For the text-containing cell, return its midpoint in (x, y) coordinate format. 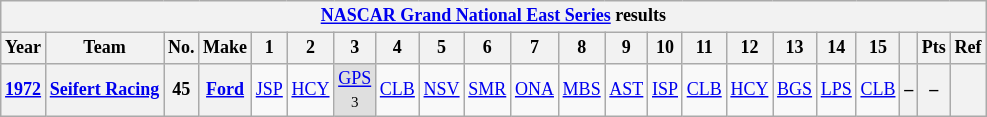
8 (582, 48)
ONA (535, 90)
ISP (666, 90)
Pts (934, 48)
4 (398, 48)
Seifert Racing (104, 90)
10 (666, 48)
11 (704, 48)
Team (104, 48)
GPS 3 (355, 90)
7 (535, 48)
NASCAR Grand National East Series results (494, 16)
9 (626, 48)
12 (750, 48)
AST (626, 90)
1972 (24, 90)
Ford (226, 90)
13 (795, 48)
3 (355, 48)
5 (442, 48)
1 (269, 48)
Make (226, 48)
LPS (836, 90)
JSP (269, 90)
15 (878, 48)
BGS (795, 90)
Ref (968, 48)
MBS (582, 90)
6 (488, 48)
SMR (488, 90)
2 (310, 48)
45 (182, 90)
No. (182, 48)
NSV (442, 90)
14 (836, 48)
Year (24, 48)
